Search for the cell housing the specified text and yield its (x, y) center coordinate. 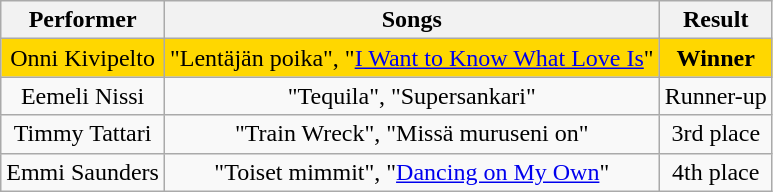
Songs (412, 20)
"Tequila", "Supersankari" (412, 96)
Timmy Tattari (83, 134)
"Toiset mimmit", "Dancing on My Own" (412, 172)
"Train Wreck", "Missä muruseni on" (412, 134)
Onni Kivipelto (83, 58)
4th place (716, 172)
"Lentäjän poika", "I Want to Know What Love Is" (412, 58)
Eemeli Nissi (83, 96)
Runner-up (716, 96)
Emmi Saunders (83, 172)
Result (716, 20)
Winner (716, 58)
3rd place (716, 134)
Performer (83, 20)
